Find where the given text appears and provide that cell's center as (x, y) coordinate. 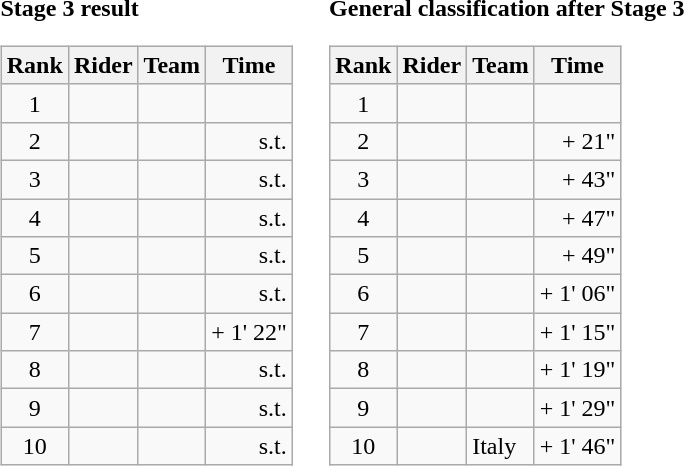
+ 1' 22" (250, 332)
+ 1' 19" (578, 370)
+ 1' 46" (578, 446)
+ 49" (578, 256)
+ 21" (578, 141)
+ 1' 29" (578, 408)
+ 1' 06" (578, 294)
+ 47" (578, 217)
Italy (501, 446)
+ 1' 15" (578, 332)
+ 43" (578, 179)
